Identify which cell holds the provided text, then report its [x, y] central coordinate. 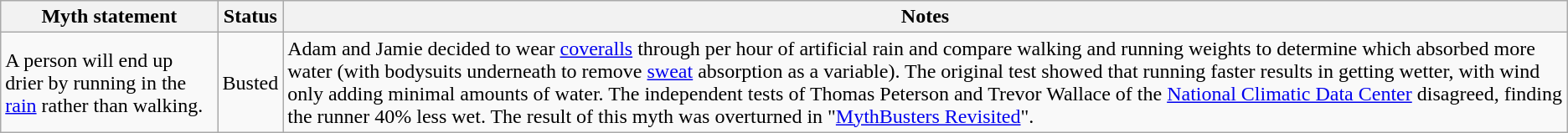
Status [250, 17]
Myth statement [109, 17]
Notes [925, 17]
Busted [250, 82]
A person will end up drier by running in the rain rather than walking. [109, 82]
